Find where the given text appears and provide that cell's center as (x, y) coordinate. 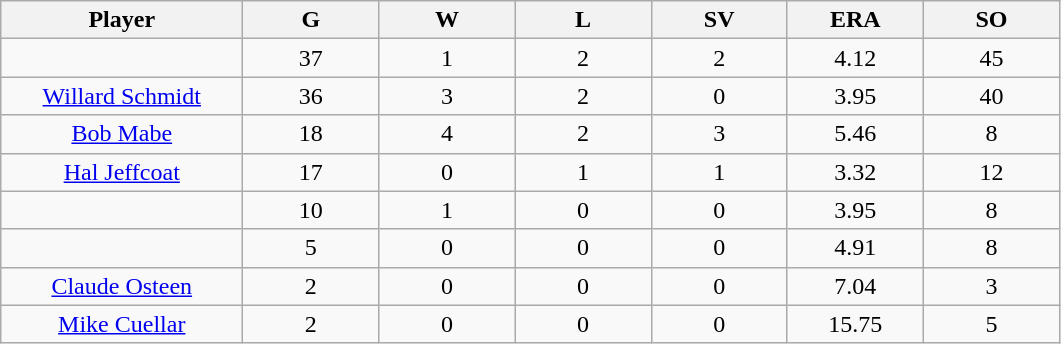
G (311, 20)
4 (447, 134)
L (583, 20)
12 (991, 172)
5.46 (855, 134)
W (447, 20)
15.75 (855, 324)
7.04 (855, 286)
Mike Cuellar (122, 324)
4.91 (855, 248)
Willard Schmidt (122, 96)
18 (311, 134)
17 (311, 172)
3.32 (855, 172)
Bob Mabe (122, 134)
37 (311, 58)
40 (991, 96)
45 (991, 58)
ERA (855, 20)
SO (991, 20)
Hal Jeffcoat (122, 172)
4.12 (855, 58)
36 (311, 96)
SV (719, 20)
Player (122, 20)
Claude Osteen (122, 286)
10 (311, 210)
